Extract the [x, y] coordinate from the center of the cell holding the provided text.  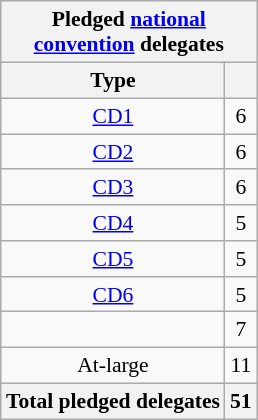
CD3 [113, 187]
CD5 [113, 259]
11 [241, 365]
Type [113, 80]
CD4 [113, 223]
7 [241, 330]
At-large [113, 365]
51 [241, 401]
CD1 [113, 116]
CD6 [113, 294]
CD2 [113, 152]
Pledged nationalconvention delegates [129, 32]
Total pledged delegates [113, 401]
